From the cell containing the given text, extract its center point as (X, Y) coordinate. 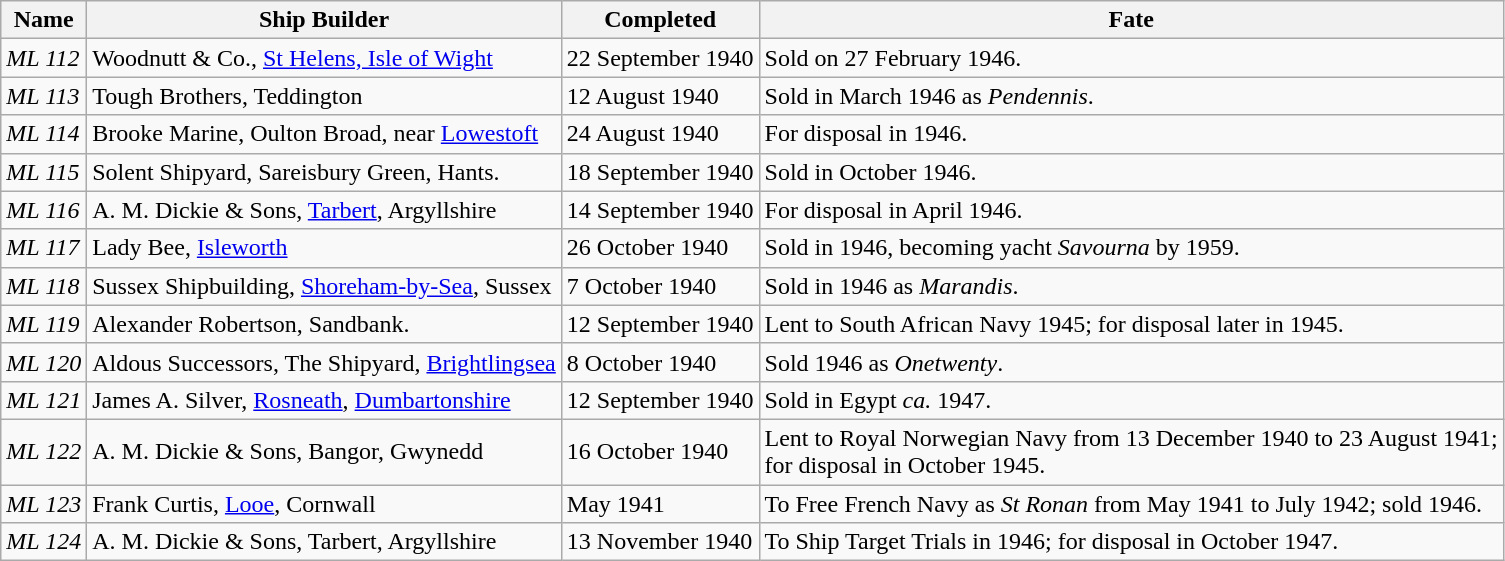
14 September 1940 (660, 210)
Lady Bee, Isleworth (324, 248)
13 November 1940 (660, 542)
ML 117 (44, 248)
ML 123 (44, 503)
Name (44, 20)
Lent to Royal Norwegian Navy from 13 December 1940 to 23 August 1941; for disposal in October 1945. (1131, 452)
ML 113 (44, 96)
Sold on 27 February 1946. (1131, 58)
ML 114 (44, 134)
Sold 1946 as Onetwenty. (1131, 362)
12 August 1940 (660, 96)
ML 124 (44, 542)
18 September 1940 (660, 172)
8 October 1940 (660, 362)
Frank Curtis, Looe, Cornwall (324, 503)
For disposal in April 1946. (1131, 210)
7 October 1940 (660, 286)
A. M. Dickie & Sons, Bangor, Gwynedd (324, 452)
Alexander Robertson, Sandbank. (324, 324)
Tough Brothers, Teddington (324, 96)
Aldous Successors, The Shipyard, Brightlingsea (324, 362)
ML 116 (44, 210)
ML 122 (44, 452)
Solent Shipyard, Sareisbury Green, Hants. (324, 172)
Sussex Shipbuilding, Shoreham-by-Sea, Sussex (324, 286)
22 September 1940 (660, 58)
Sold in March 1946 as Pendennis. (1131, 96)
Ship Builder (324, 20)
16 October 1940 (660, 452)
ML 121 (44, 400)
Brooke Marine, Oulton Broad, near Lowestoft (324, 134)
Sold in 1946 as Marandis. (1131, 286)
Sold in Egypt ca. 1947. (1131, 400)
Lent to South African Navy 1945; for disposal later in 1945. (1131, 324)
ML 120 (44, 362)
Woodnutt & Co., St Helens, Isle of Wight (324, 58)
Sold in October 1946. (1131, 172)
To Ship Target Trials in 1946; for disposal in October 1947. (1131, 542)
James A. Silver, Rosneath, Dumbartonshire (324, 400)
Sold in 1946, becoming yacht Savourna by 1959. (1131, 248)
26 October 1940 (660, 248)
For disposal in 1946. (1131, 134)
ML 118 (44, 286)
ML 112 (44, 58)
Fate (1131, 20)
ML 119 (44, 324)
ML 115 (44, 172)
May 1941 (660, 503)
24 August 1940 (660, 134)
To Free French Navy as St Ronan from May 1941 to July 1942; sold 1946. (1131, 503)
Completed (660, 20)
